Pinpoint the cell where the given text exists, returning its (X, Y) midpoint coordinate. 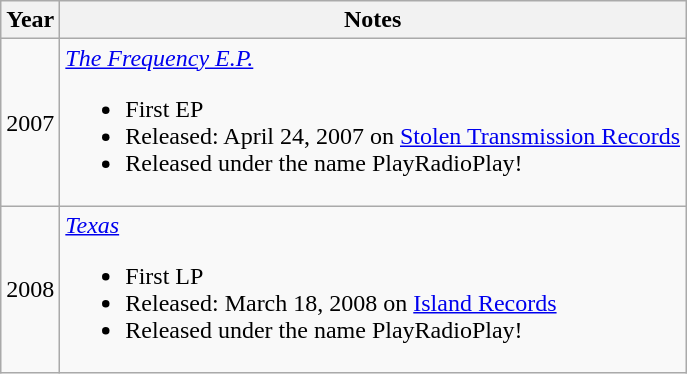
2008 (30, 290)
Year (30, 20)
Notes (373, 20)
2007 (30, 122)
The Frequency E.P.First EPReleased: April 24, 2007 on Stolen Transmission RecordsReleased under the name PlayRadioPlay! (373, 122)
TexasFirst LPReleased: March 18, 2008 on Island RecordsReleased under the name PlayRadioPlay! (373, 290)
